Output the [x, y] coordinate of the center of the cell containing the given text.  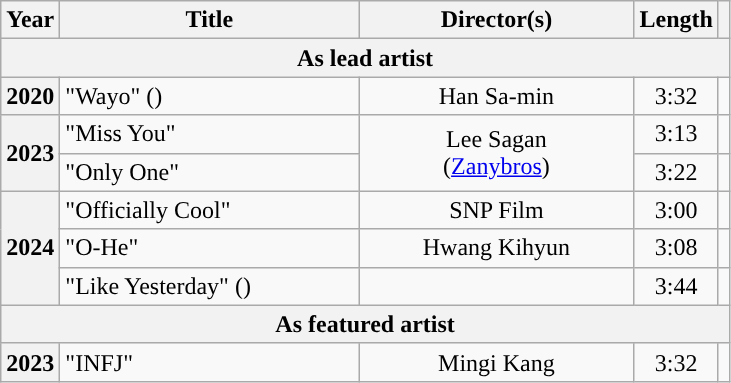
3:08 [676, 248]
3:22 [676, 172]
"Wayo" () [210, 96]
2024 [30, 248]
As lead artist [366, 58]
"Like Yesterday" () [210, 286]
SNP Film [496, 210]
Han Sa-min [496, 96]
Hwang Kihyun [496, 248]
3:00 [676, 210]
Lee Sagan(Zanybros) [496, 153]
Director(s) [496, 20]
3:13 [676, 134]
Mingi Kang [496, 362]
Title [210, 20]
"INFJ" [210, 362]
2020 [30, 96]
"O-He" [210, 248]
Length [676, 20]
Year [30, 20]
3:44 [676, 286]
As featured artist [366, 324]
"Miss You" [210, 134]
"Officially Cool" [210, 210]
"Only One" [210, 172]
